Return (X, Y) of the center of cell containing provided text 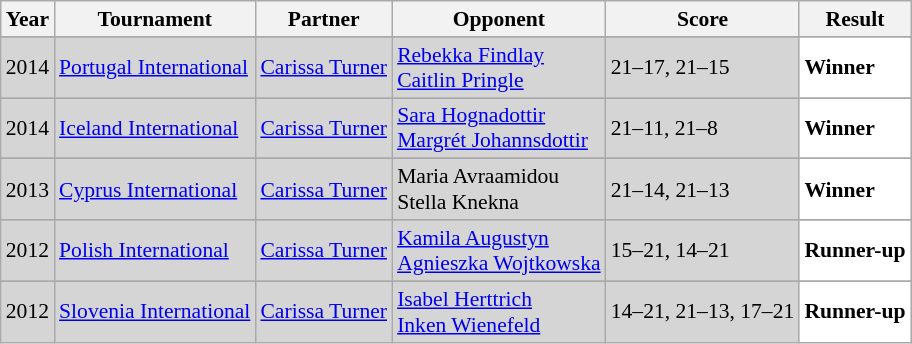
Isabel Herttrich Inken Wienefeld (499, 312)
Year (28, 19)
21–14, 21–13 (703, 190)
Tournament (154, 19)
Kamila Augustyn Agnieszka Wojtkowska (499, 250)
14–21, 21–13, 17–21 (703, 312)
Iceland International (154, 128)
21–11, 21–8 (703, 128)
15–21, 14–21 (703, 250)
Cyprus International (154, 190)
Score (703, 19)
Slovenia International (154, 312)
Result (854, 19)
Polish International (154, 250)
Sara Hognadottir Margrét Johannsdottir (499, 128)
Partner (324, 19)
Opponent (499, 19)
Portugal International (154, 68)
21–17, 21–15 (703, 68)
2013 (28, 190)
Maria Avraamidou Stella Knekna (499, 190)
Rebekka Findlay Caitlin Pringle (499, 68)
